Output the [x, y] coordinate of the center of the cell containing the given text.  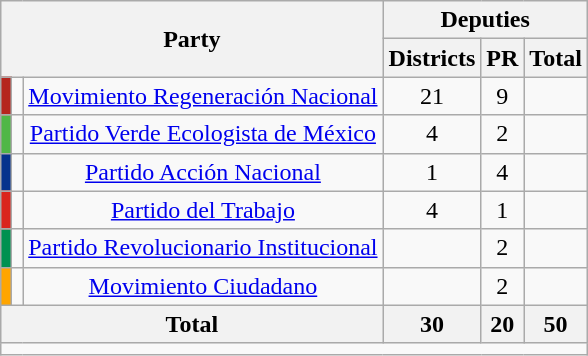
Partido Acción Nacional [203, 172]
Movimiento Ciudadano [203, 286]
30 [432, 324]
20 [502, 324]
Deputies [485, 20]
50 [556, 324]
Movimiento Regeneración Nacional [203, 96]
Partido Revolucionario Institucional [203, 248]
9 [502, 96]
Partido Verde Ecologista de México [203, 134]
Party [192, 39]
Districts [432, 58]
21 [432, 96]
PR [502, 58]
Partido del Trabajo [203, 210]
